Pinpoint the cell where the given text exists, returning its (x, y) midpoint coordinate. 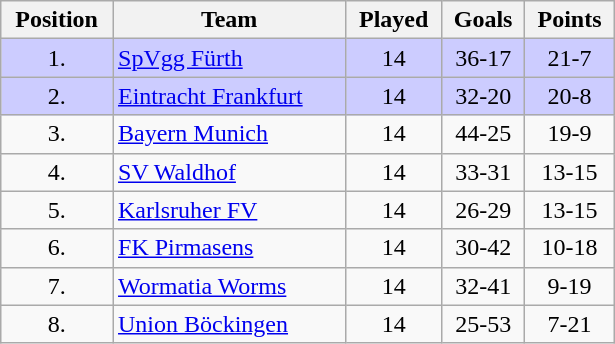
6. (57, 248)
44-25 (484, 134)
Union Böckingen (228, 324)
7. (57, 286)
Wormatia Worms (228, 286)
Goals (484, 20)
33-31 (484, 172)
7-21 (570, 324)
9-19 (570, 286)
36-17 (484, 58)
Team (228, 20)
2. (57, 96)
5. (57, 210)
Eintracht Frankfurt (228, 96)
Karlsruher FV (228, 210)
32-20 (484, 96)
4. (57, 172)
20-8 (570, 96)
30-42 (484, 248)
8. (57, 324)
Bayern Munich (228, 134)
SV Waldhof (228, 172)
Played (394, 20)
SpVgg Fürth (228, 58)
Points (570, 20)
32-41 (484, 286)
26-29 (484, 210)
10-18 (570, 248)
1. (57, 58)
25-53 (484, 324)
3. (57, 134)
FK Pirmasens (228, 248)
Position (57, 20)
21-7 (570, 58)
19-9 (570, 134)
